For the text-containing cell, return its midpoint in (x, y) coordinate format. 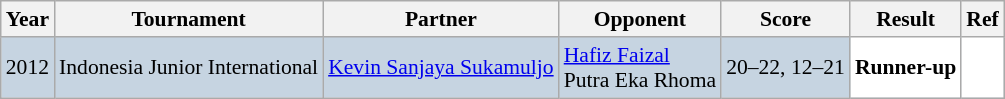
20–22, 12–21 (786, 68)
Score (786, 19)
2012 (28, 68)
Opponent (640, 19)
Runner-up (906, 68)
Kevin Sanjaya Sukamuljo (441, 68)
Ref (982, 19)
Result (906, 19)
Hafiz Faizal Putra Eka Rhoma (640, 68)
Year (28, 19)
Tournament (188, 19)
Indonesia Junior International (188, 68)
Partner (441, 19)
